Capture the cell that displays the provided text and extract its (x, y) central coordinate. 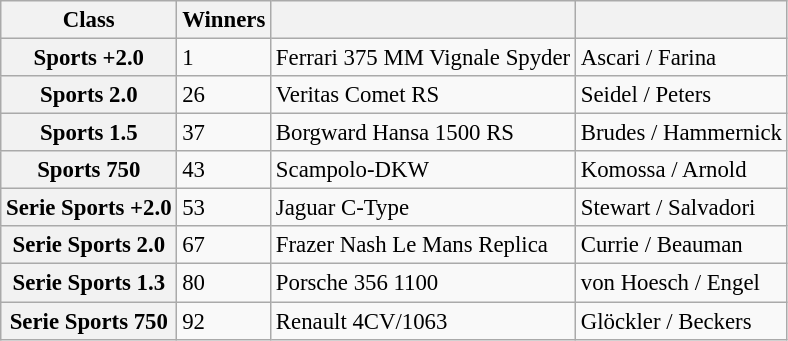
37 (224, 133)
Ascari / Farina (681, 58)
Sports 1.5 (89, 133)
Serie Sports 1.3 (89, 283)
Seidel / Peters (681, 95)
1 (224, 58)
Veritas Comet RS (424, 95)
Sports 750 (89, 170)
26 (224, 95)
Ferrari 375 MM Vignale Spyder (424, 58)
Winners (224, 20)
Sports +2.0 (89, 58)
Brudes / Hammernick (681, 133)
80 (224, 283)
Serie Sports 750 (89, 321)
Currie / Beauman (681, 245)
Stewart / Salvadori (681, 208)
Frazer Nash Le Mans Replica (424, 245)
Serie Sports +2.0 (89, 208)
92 (224, 321)
43 (224, 170)
Class (89, 20)
Komossa / Arnold (681, 170)
Sports 2.0 (89, 95)
Borgward Hansa 1500 RS (424, 133)
Serie Sports 2.0 (89, 245)
53 (224, 208)
67 (224, 245)
Glöckler / Beckers (681, 321)
Porsche 356 1100 (424, 283)
Jaguar C-Type (424, 208)
von Hoesch / Engel (681, 283)
Scampolo-DKW (424, 170)
Renault 4CV/1063 (424, 321)
